Determine the [X, Y] coordinate at the center of the cell enclosing the given text.  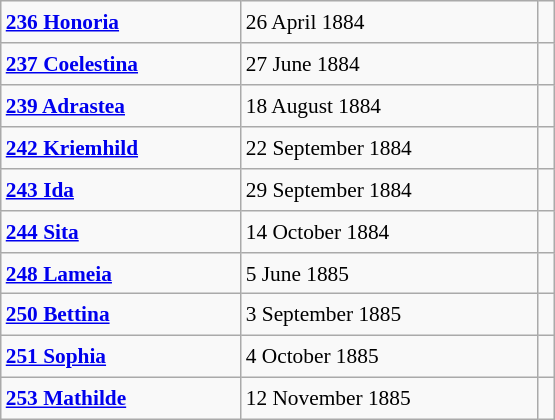
243 Ida [121, 189]
253 Mathilde [121, 399]
18 August 1884 [390, 106]
242 Kriemhild [121, 148]
3 September 1885 [390, 315]
237 Coelestina [121, 64]
27 June 1884 [390, 64]
22 September 1884 [390, 148]
4 October 1885 [390, 357]
26 April 1884 [390, 22]
14 October 1884 [390, 231]
250 Bettina [121, 315]
239 Adrastea [121, 106]
248 Lameia [121, 273]
236 Honoria [121, 22]
251 Sophia [121, 357]
12 November 1885 [390, 399]
244 Sita [121, 231]
5 June 1885 [390, 273]
29 September 1884 [390, 189]
